For the text-containing cell, return its midpoint in [X, Y] coordinate format. 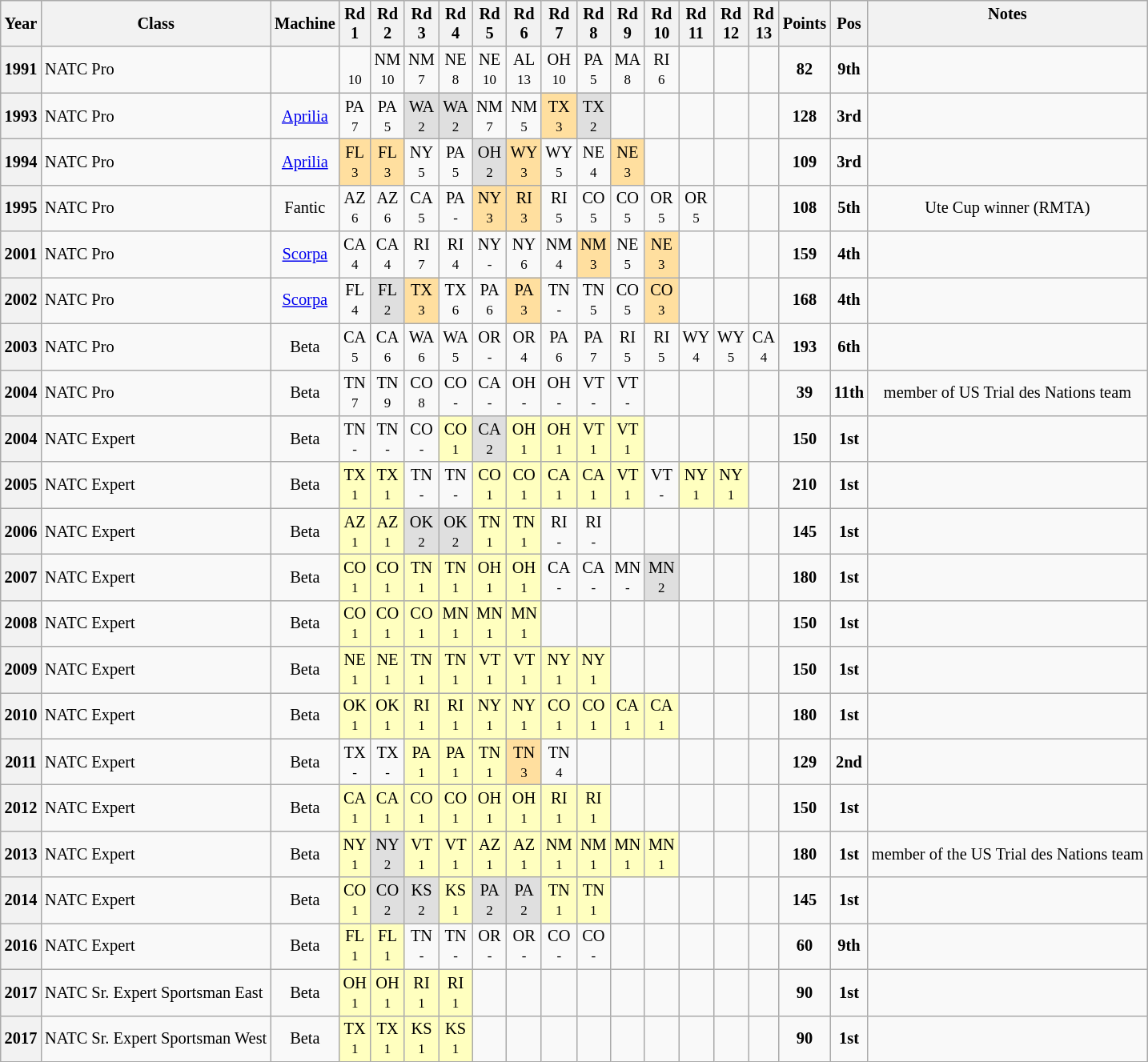
NE10 [490, 70]
TN4 [559, 762]
2010 [21, 715]
168 [805, 300]
RI6 [661, 70]
82 [805, 70]
Notes [1007, 23]
member of the US Trial des Nations team [1007, 854]
WA6 [421, 347]
WY3 [524, 162]
1993 [21, 116]
Year [21, 23]
FL2 [387, 300]
2012 [21, 808]
OH10 [559, 70]
KS2 [421, 900]
2008 [21, 623]
NM10 [387, 70]
FL4 [355, 300]
Rd3 [421, 23]
Rd9 [628, 23]
CO2 [387, 900]
NY5 [421, 162]
108 [805, 208]
Pos [849, 23]
1995 [21, 208]
159 [805, 254]
2006 [21, 531]
2014 [21, 900]
Rd13 [764, 23]
CA2 [490, 439]
RI7 [421, 254]
NY2 [387, 854]
2002 [21, 300]
NATC Sr. Expert Sportsman West [155, 1039]
TX6 [456, 300]
TN5 [594, 300]
210 [805, 485]
1994 [21, 162]
39 [805, 393]
NY6 [524, 254]
NY3 [490, 208]
129 [805, 762]
2003 [21, 347]
MN- [628, 577]
CO3 [661, 300]
Rd1 [355, 23]
TN3 [524, 762]
Rd11 [696, 23]
2011 [21, 762]
TX2 [594, 116]
Rd5 [490, 23]
NM5 [524, 116]
10 [355, 70]
NE8 [456, 70]
2013 [21, 854]
RI4 [456, 254]
2007 [21, 577]
NE4 [594, 162]
WA5 [456, 347]
6th [849, 347]
TN7 [355, 393]
NM4 [559, 254]
5th [849, 208]
11th [849, 393]
OH2 [490, 162]
Machine [305, 23]
PA- [456, 208]
OR4 [524, 347]
NATC Sr. Expert Sportsman East [155, 992]
2005 [21, 485]
Points [805, 23]
NE5 [628, 254]
60 [805, 946]
PA3 [524, 300]
MA8 [628, 70]
TN9 [387, 393]
CO8 [421, 393]
2016 [21, 946]
193 [805, 347]
Fantic [305, 208]
Rd10 [661, 23]
2nd [849, 762]
WY4 [696, 347]
AL13 [524, 70]
2009 [21, 670]
Rd7 [559, 23]
Rd8 [594, 23]
NM3 [594, 254]
Ute Cup winner (RMTA) [1007, 208]
128 [805, 116]
Rd2 [387, 23]
MN2 [661, 577]
109 [805, 162]
RI3 [524, 208]
Rd4 [456, 23]
NY- [490, 254]
1991 [21, 70]
member of US Trial des Nations team [1007, 393]
Rd12 [731, 23]
Rd6 [524, 23]
Class [155, 23]
CA6 [387, 347]
2001 [21, 254]
